Extract the [x, y] coordinate from the center of the cell holding the provided text.  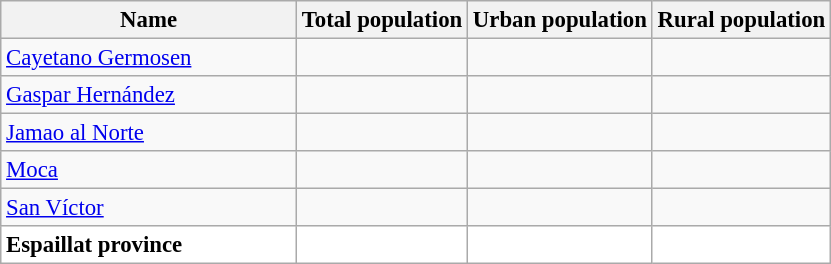
Jamao al Norte [149, 133]
San Víctor [149, 208]
Espaillat province [149, 245]
Cayetano Germosen [149, 58]
Rural population [741, 20]
Total population [382, 20]
Urban population [560, 20]
Moca [149, 170]
Name [149, 20]
Gaspar Hernández [149, 95]
